Locate the cell with the specified text and output its [x, y] center coordinate. 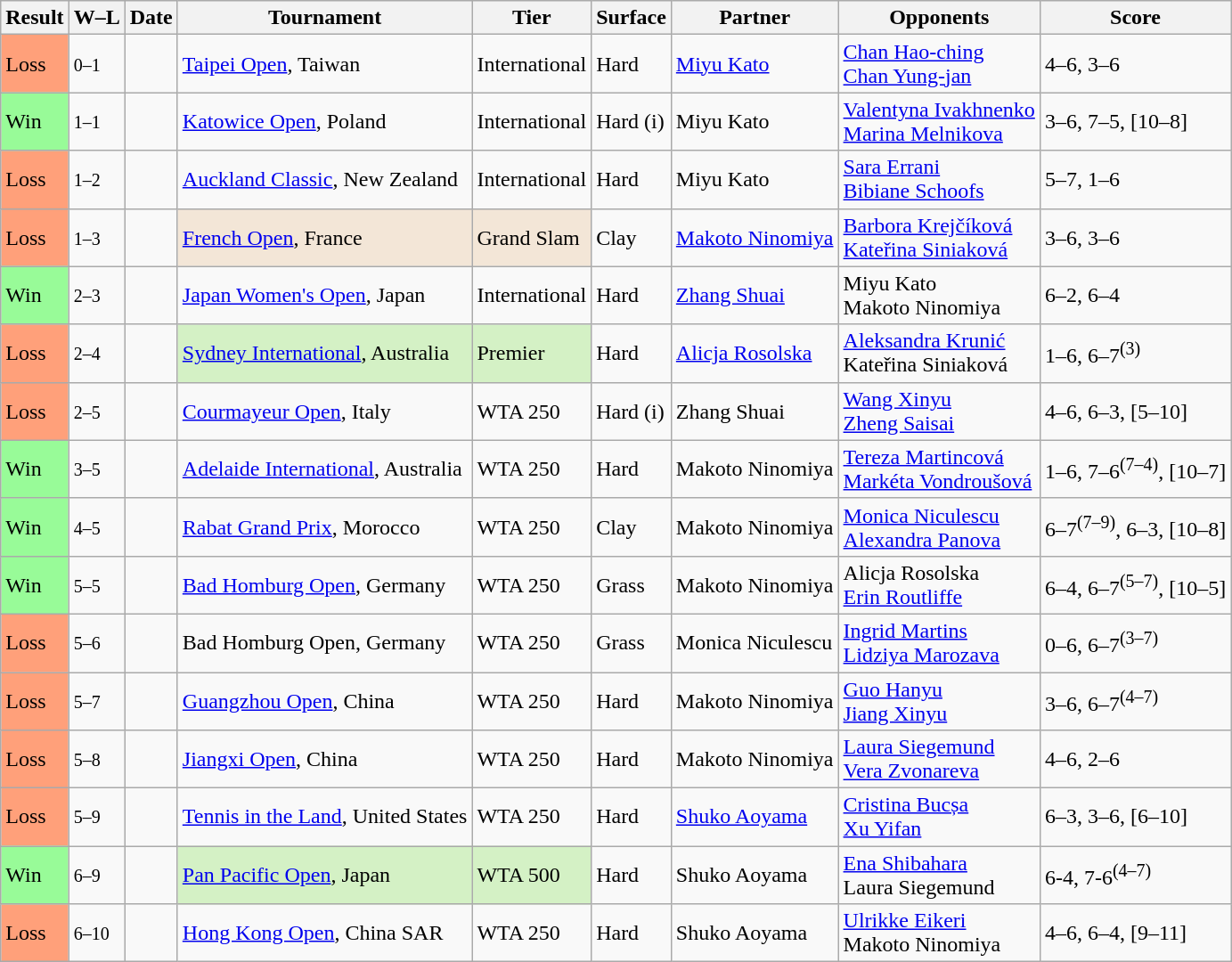
Laura Siegemund Vera Zvonareva [939, 759]
1–3 [96, 237]
Alicja Rosolska Erin Routliffe [939, 584]
5–5 [96, 584]
6-4, 7-6(4–7) [1135, 875]
Chan Hao-ching Chan Yung-jan [939, 64]
Premier [532, 353]
5–9 [96, 818]
Ingrid Martins Lidziya Marozava [939, 643]
3–6, 7–5, [10–8] [1135, 121]
Score [1135, 18]
Wang Xinyu Zheng Saisai [939, 412]
Tier [532, 18]
Cristina Bucșa Xu Yifan [939, 818]
1–6, 6–7(3) [1135, 353]
Partner [755, 18]
3–6, 3–6 [1135, 237]
Hong Kong Open, China SAR [324, 933]
5–7, 1–6 [1135, 180]
0–1 [96, 64]
Ena Shibahara Laura Siegemund [939, 875]
4–6, 6–4, [9–11] [1135, 933]
5–6 [96, 643]
Grand Slam [532, 237]
1–2 [96, 180]
Ulrikke Eikeri Makoto Ninomiya [939, 933]
4–6, 3–6 [1135, 64]
6–3, 3–6, [6–10] [1135, 818]
Date [151, 18]
Tereza Martincová Markéta Vondroušová [939, 469]
4–6, 6–3, [5–10] [1135, 412]
Pan Pacific Open, Japan [324, 875]
Barbora Krejčíková Kateřina Siniaková [939, 237]
Tennis in the Land, United States [324, 818]
Sydney International, Australia [324, 353]
0–6, 6–7(3–7) [1135, 643]
Japan Women's Open, Japan [324, 296]
Jiangxi Open, China [324, 759]
4–5 [96, 527]
Courmayeur Open, Italy [324, 412]
4–6, 2–6 [1135, 759]
Monica Niculescu Alexandra Panova [939, 527]
WTA 500 [532, 875]
5–8 [96, 759]
Guo Hanyu Jiang Xinyu [939, 700]
Guangzhou Open, China [324, 700]
French Open, France [324, 237]
Adelaide International, Australia [324, 469]
Opponents [939, 18]
W–L [96, 18]
6–7(7–9), 6–3, [10–8] [1135, 527]
Valentyna Ivakhnenko Marina Melnikova [939, 121]
Miyu Kato Makoto Ninomiya [939, 296]
Katowice Open, Poland [324, 121]
Result [35, 18]
Auckland Classic, New Zealand [324, 180]
Tournament [324, 18]
2–4 [96, 353]
Monica Niculescu [755, 643]
Sara Errani Bibiane Schoofs [939, 180]
6–9 [96, 875]
Aleksandra Krunić Kateřina Siniaková [939, 353]
5–7 [96, 700]
3–6, 6–7(4–7) [1135, 700]
1–6, 7–6(7–4), [10–7] [1135, 469]
Taipei Open, Taiwan [324, 64]
6–10 [96, 933]
6–2, 6–4 [1135, 296]
3–5 [96, 469]
2–5 [96, 412]
Alicja Rosolska [755, 353]
2–3 [96, 296]
Rabat Grand Prix, Morocco [324, 527]
6–4, 6–7(5–7), [10–5] [1135, 584]
Surface [632, 18]
1–1 [96, 121]
